From the cell containing the given text, extract its center point as (x, y) coordinate. 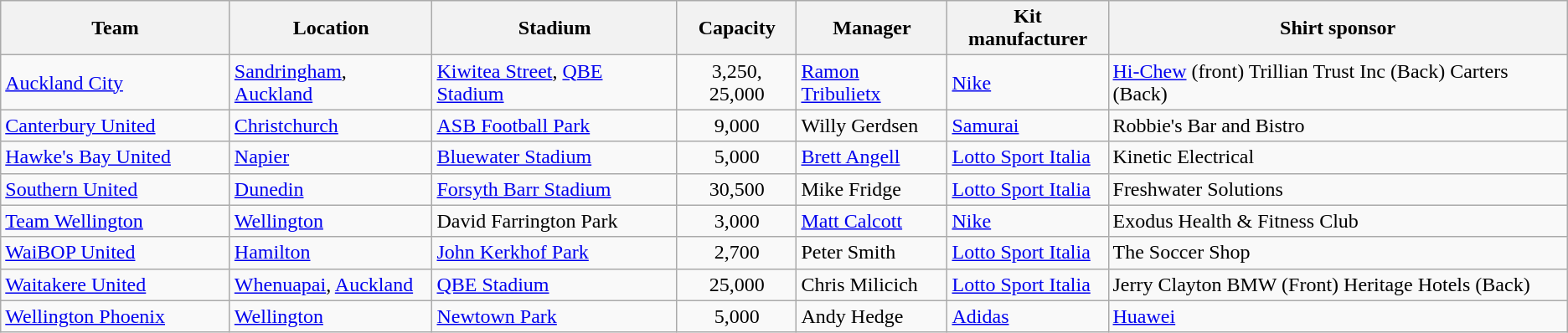
Hawke's Bay United (116, 157)
Bluewater Stadium (554, 157)
Hi-Chew (front) Trillian Trust Inc (Back) Carters (Back) (1338, 82)
Newtown Park (554, 316)
Manager (872, 28)
John Kerkhof Park (554, 253)
David Farrington Park (554, 221)
Andy Hedge (872, 316)
Willy Gerdsen (872, 126)
QBE Stadium (554, 284)
Christchurch (331, 126)
Matt Calcott (872, 221)
2,700 (736, 253)
Hamilton (331, 253)
Forsyth Barr Stadium (554, 189)
Mike Fridge (872, 189)
Peter Smith (872, 253)
Adidas (1028, 316)
Freshwater Solutions (1338, 189)
9,000 (736, 126)
Chris Milicich (872, 284)
Shirt sponsor (1338, 28)
Location (331, 28)
Jerry Clayton BMW (Front) Heritage Hotels (Back) (1338, 284)
Sandringham, Auckland (331, 82)
Team (116, 28)
The Soccer Shop (1338, 253)
Canterbury United (116, 126)
ASB Football Park (554, 126)
Dunedin (331, 189)
Kiwitea Street, QBE Stadium (554, 82)
Robbie's Bar and Bistro (1338, 126)
Exodus Health & Fitness Club (1338, 221)
Napier (331, 157)
Waitakere United (116, 284)
3,250, 25,000 (736, 82)
Samurai (1028, 126)
Ramon Tribulietx (872, 82)
Wellington Phoenix (116, 316)
Kinetic Electrical (1338, 157)
Southern United (116, 189)
3,000 (736, 221)
Huawei (1338, 316)
30,500 (736, 189)
Whenuapai, Auckland (331, 284)
Stadium (554, 28)
Kit manufacturer (1028, 28)
Auckland City (116, 82)
25,000 (736, 284)
Team Wellington (116, 221)
WaiBOP United (116, 253)
Capacity (736, 28)
Brett Angell (872, 157)
